Return [X, Y] of the center of cell containing provided text 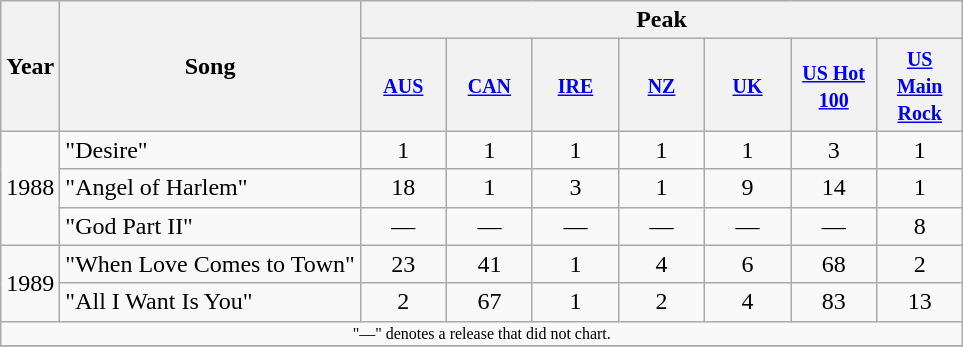
1989 [30, 283]
CAN [489, 85]
"Angel of Harlem" [210, 188]
83 [834, 302]
"Desire" [210, 150]
IRE [575, 85]
"All I Want Is You" [210, 302]
NZ [661, 85]
US Main Rock [920, 85]
6 [748, 264]
9 [748, 188]
"—" denotes a release that did not chart. [482, 333]
1988 [30, 188]
23 [403, 264]
67 [489, 302]
AUS [403, 85]
18 [403, 188]
13 [920, 302]
UK [748, 85]
Peak [661, 20]
14 [834, 188]
"When Love Comes to Town" [210, 264]
Year [30, 66]
41 [489, 264]
Song [210, 66]
68 [834, 264]
"God Part II" [210, 226]
8 [920, 226]
US Hot 100 [834, 85]
